From the cell containing the given text, extract its center point as [X, Y] coordinate. 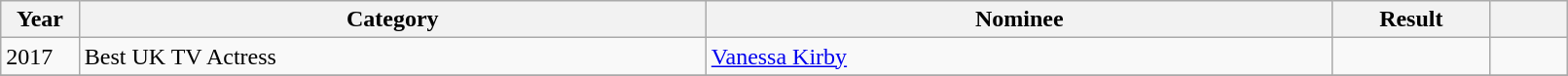
Category [392, 19]
Vanessa Kirby [1019, 57]
Nominee [1019, 19]
Best UK TV Actress [392, 57]
2017 [40, 57]
Result [1411, 19]
Year [40, 19]
